Find where the given text appears and provide that cell's center as (X, Y) coordinate. 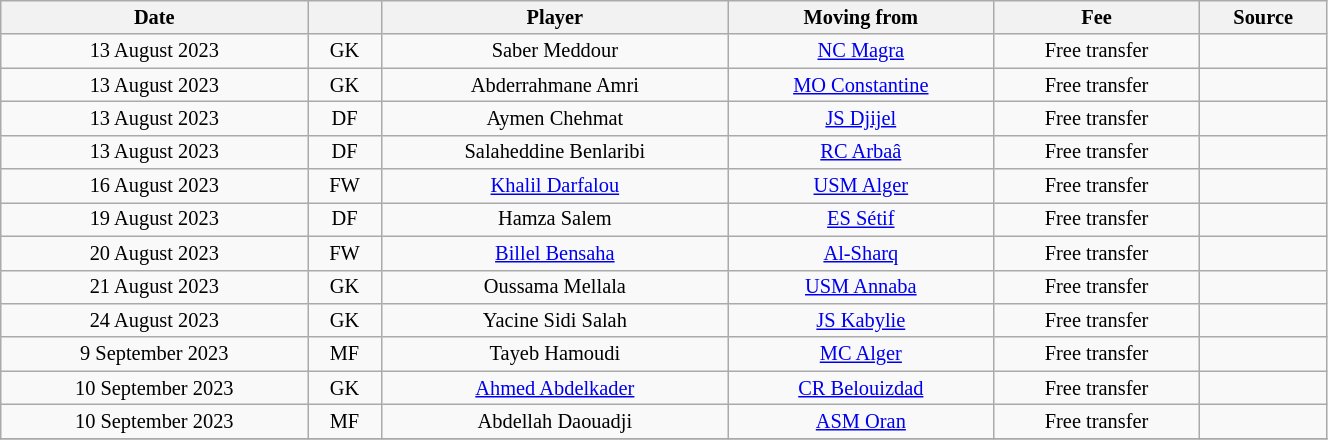
Date (154, 17)
19 August 2023 (154, 219)
USM Annaba (860, 287)
Hamza Salem (554, 219)
MC Alger (860, 354)
CR Belouizdad (860, 388)
USM Alger (860, 186)
Abderrahmane Amri (554, 85)
ASM Oran (860, 421)
Abdellah Daouadji (554, 421)
Fee (1096, 17)
MO Constantine (860, 85)
Salaheddine Benlaribi (554, 152)
JS Djijel (860, 118)
9 September 2023 (154, 354)
Moving from (860, 17)
Saber Meddour (554, 51)
Al-Sharq (860, 253)
JS Kabylie (860, 320)
Tayeb Hamoudi (554, 354)
ES Sétif (860, 219)
16 August 2023 (154, 186)
Billel Bensaha (554, 253)
Yacine Sidi Salah (554, 320)
24 August 2023 (154, 320)
20 August 2023 (154, 253)
21 August 2023 (154, 287)
RC Arbaâ (860, 152)
Source (1264, 17)
Aymen Chehmat (554, 118)
Player (554, 17)
Oussama Mellala (554, 287)
Ahmed Abdelkader (554, 388)
NC Magra (860, 51)
Khalil Darfalou (554, 186)
